Scan for the cell matching the given text and deliver its [X, Y] coordinate at center. 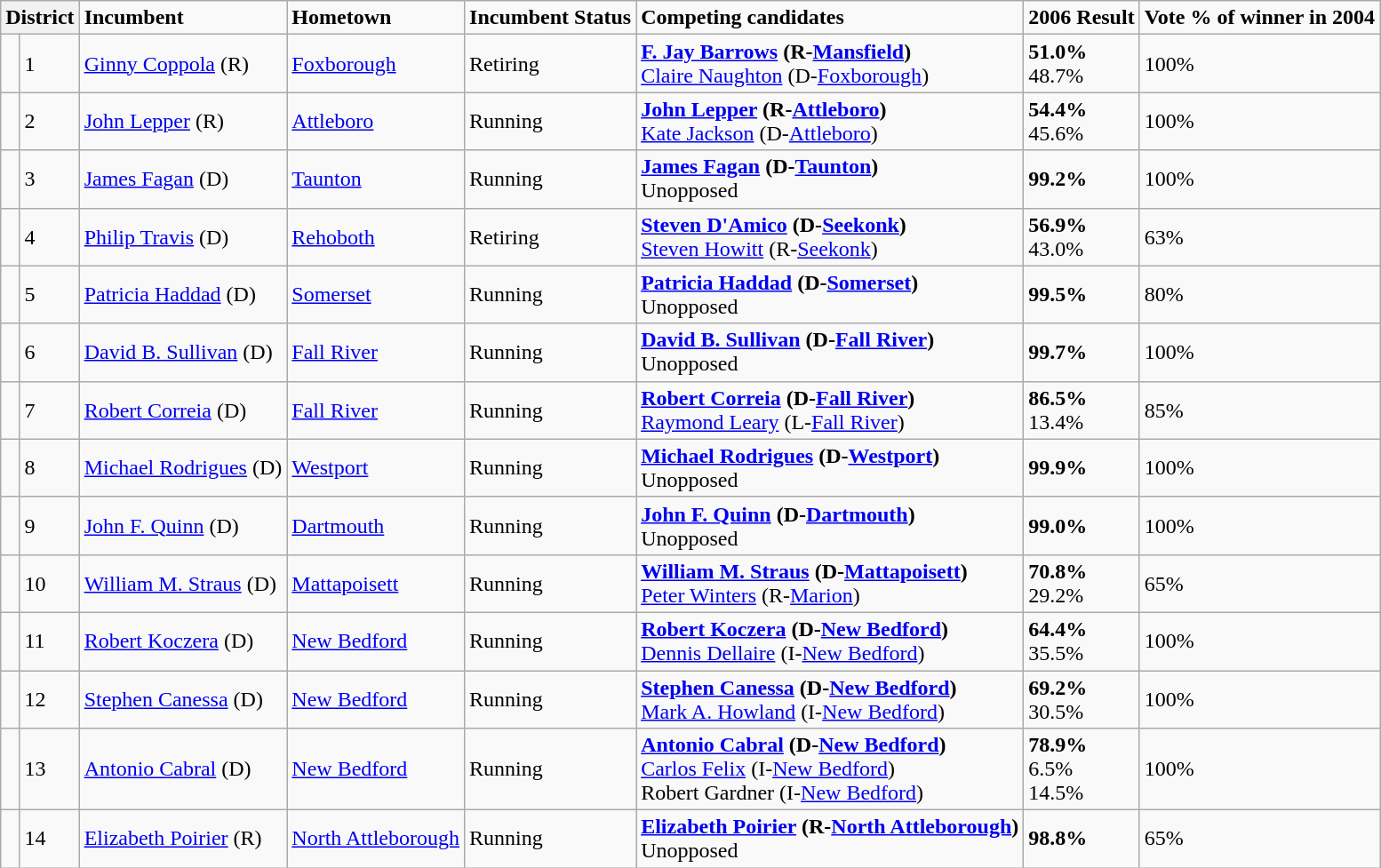
3 [50, 179]
Elizabeth Poirier (R-North Attleborough) Unopposed [830, 839]
Attleboro [376, 121]
John Lepper (R-Attleboro) Kate Jackson (D-Attleboro) [830, 121]
James Fagan (D) [183, 179]
Competing candidates [830, 18]
Stephen Canessa (D-New Bedford) Mark A. Howland (I-New Bedford) [830, 698]
99.0% [1082, 526]
99.5% [1082, 295]
Robert Correia (D) [183, 410]
Incumbent [183, 18]
North Attleborough [376, 839]
Vote % of winner in 2004 [1259, 18]
Stephen Canessa (D) [183, 698]
7 [50, 410]
Patricia Haddad (D) [183, 295]
Hometown [376, 18]
Rehoboth [376, 236]
F. Jay Barrows (R-Mansfield) Claire Naughton (D-Foxborough) [830, 64]
Steven D'Amico (D-Seekonk) Steven Howitt (R-Seekonk) [830, 236]
William M. Straus (D-Mattapoisett) Peter Winters (R-Marion) [830, 583]
Taunton [376, 179]
David B. Sullivan (D) [183, 352]
10 [50, 583]
Westport [376, 467]
56.9% 43.0% [1082, 236]
Dartmouth [376, 526]
51.0% 48.7% [1082, 64]
Foxborough [376, 64]
Antonio Cabral (D) [183, 769]
70.8% 29.2% [1082, 583]
54.4% 45.6% [1082, 121]
4 [50, 236]
64.4% 35.5% [1082, 641]
Somerset [376, 295]
98.8% [1082, 839]
Robert Koczera (D) [183, 641]
Mattapoisett [376, 583]
Michael Rodrigues (D-Westport) Unopposed [830, 467]
David B. Sullivan (D-Fall River) Unopposed [830, 352]
William M. Straus (D) [183, 583]
Philip Travis (D) [183, 236]
John F. Quinn (D) [183, 526]
Ginny Coppola (R) [183, 64]
12 [50, 698]
99.2% [1082, 179]
2006 Result [1082, 18]
John F. Quinn (D-Dartmouth) Unopposed [830, 526]
Elizabeth Poirier (R) [183, 839]
8 [50, 467]
99.7% [1082, 352]
13 [50, 769]
99.9% [1082, 467]
Robert Correia (D-Fall River) Raymond Leary (L-Fall River) [830, 410]
6 [50, 352]
Incumbent Status [551, 18]
Antonio Cabral (D-New Bedford) Carlos Felix (I-New Bedford) Robert Gardner (I-New Bedford) [830, 769]
2 [50, 121]
85% [1259, 410]
80% [1259, 295]
Robert Koczera (D-New Bedford) Dennis Dellaire (I-New Bedford) [830, 641]
James Fagan (D-Taunton) Unopposed [830, 179]
11 [50, 641]
District [40, 18]
Michael Rodrigues (D) [183, 467]
78.9% 6.5% 14.5% [1082, 769]
69.2% 30.5% [1082, 698]
5 [50, 295]
86.5% 13.4% [1082, 410]
63% [1259, 236]
1 [50, 64]
Patricia Haddad (D-Somerset) Unopposed [830, 295]
14 [50, 839]
9 [50, 526]
John Lepper (R) [183, 121]
